Determine the (X, Y) coordinate at the center of the cell enclosing the given text.  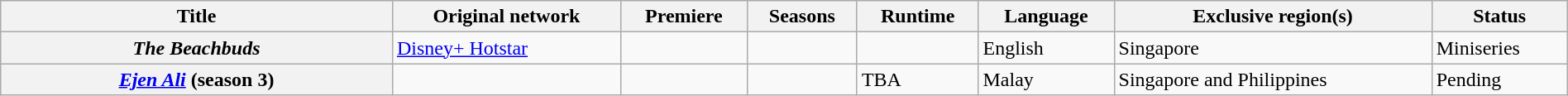
Singapore (1273, 48)
Original network (506, 17)
Title (197, 17)
Premiere (683, 17)
Miniseries (1499, 48)
TBA (918, 79)
Seasons (802, 17)
Exclusive region(s) (1273, 17)
Singapore and Philippines (1273, 79)
Language (1046, 17)
Pending (1499, 79)
The Beachbuds (197, 48)
Runtime (918, 17)
Disney+ Hotstar (506, 48)
English (1046, 48)
Ejen Ali (season 3) (197, 79)
Malay (1046, 79)
Status (1499, 17)
